Output the (X, Y) coordinate of the center of the cell containing the given text.  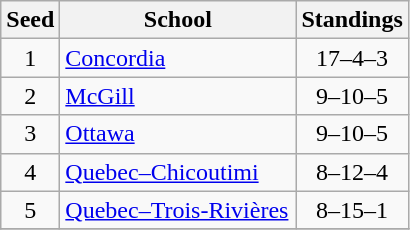
Concordia (178, 58)
Seed (30, 20)
Quebec–Trois-Rivières (178, 210)
School (178, 20)
17–4–3 (352, 58)
1 (30, 58)
2 (30, 96)
8–15–1 (352, 210)
8–12–4 (352, 172)
3 (30, 134)
4 (30, 172)
Ottawa (178, 134)
5 (30, 210)
Standings (352, 20)
Quebec–Chicoutimi (178, 172)
McGill (178, 96)
